Extract the [x, y] coordinate from the center of the cell holding the provided text.  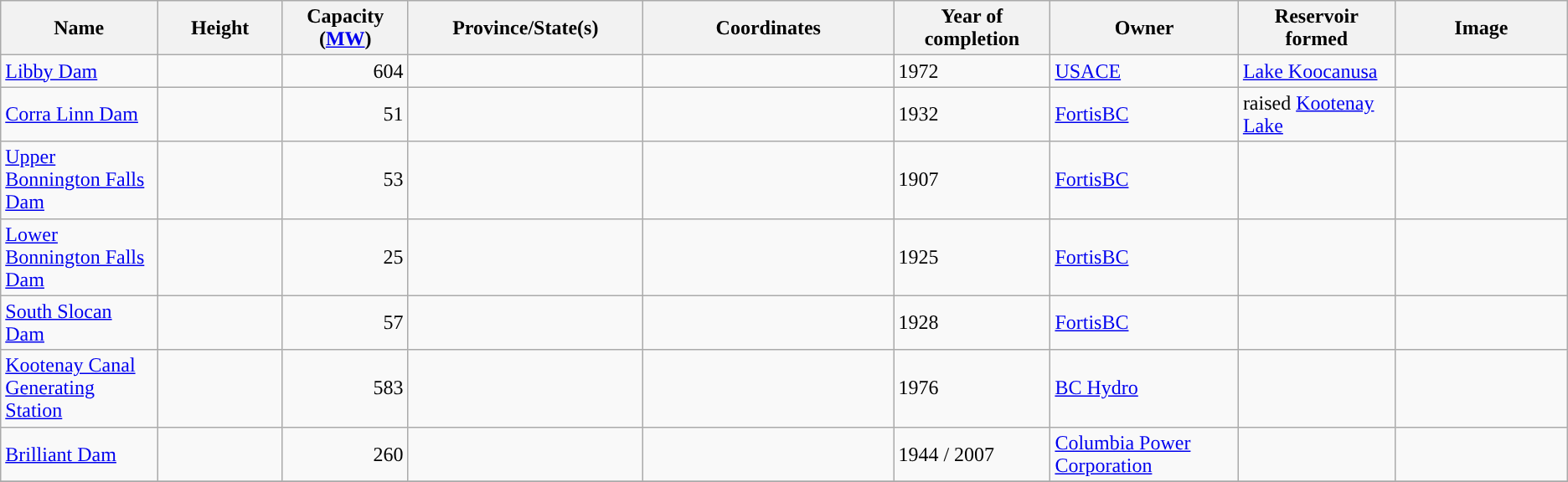
1932 [972, 114]
raised Kootenay Lake [1317, 114]
Columbia Power Corporation [1144, 454]
Lower Bonnington Falls Dam [79, 257]
Corra Linn Dam [79, 114]
260 [345, 454]
Province/State(s) [526, 28]
Image [1481, 28]
Lake Koocanusa [1317, 71]
Upper Bonnington Falls Dam [79, 180]
1944 / 2007 [972, 454]
Kootenay Canal Generating Station [79, 388]
Brilliant Dam [79, 454]
53 [345, 180]
Name [79, 28]
1907 [972, 180]
Capacity (MW) [345, 28]
Year of completion [972, 28]
1976 [972, 388]
57 [345, 323]
51 [345, 114]
USACE [1144, 71]
Owner [1144, 28]
Libby Dam [79, 71]
1928 [972, 323]
South Slocan Dam [79, 323]
Height [220, 28]
BC Hydro [1144, 388]
1972 [972, 71]
1925 [972, 257]
583 [345, 388]
Reservoir formed [1317, 28]
Coordinates [769, 28]
25 [345, 257]
604 [345, 71]
